Return the (X, Y) coordinate for the center point of the cell that contains the specified text.  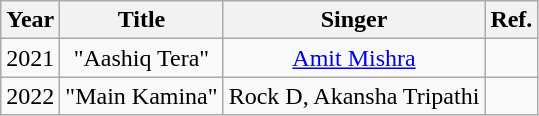
"Main Kamina" (142, 96)
Year (30, 20)
Rock D, Akansha Tripathi (354, 96)
2021 (30, 58)
Title (142, 20)
2022 (30, 96)
Amit Mishra (354, 58)
Singer (354, 20)
Ref. (512, 20)
"Aashiq Tera" (142, 58)
